From the cell containing the given text, extract its center point as [X, Y] coordinate. 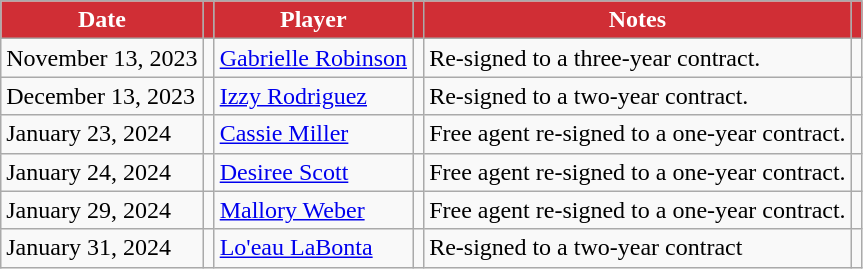
January 24, 2024 [102, 172]
Desiree Scott [313, 172]
Izzy Rodriguez [313, 96]
Mallory Weber [313, 210]
December 13, 2023 [102, 96]
Notes [638, 20]
January 31, 2024 [102, 248]
Lo'eau LaBonta [313, 248]
November 13, 2023 [102, 58]
January 23, 2024 [102, 134]
Player [313, 20]
Re-signed to a two-year contract. [638, 96]
Re-signed to a two-year contract [638, 248]
Gabrielle Robinson [313, 58]
Date [102, 20]
Cassie Miller [313, 134]
Re-signed to a three-year contract. [638, 58]
January 29, 2024 [102, 210]
